Search for the cell housing the specified text and yield its (X, Y) center coordinate. 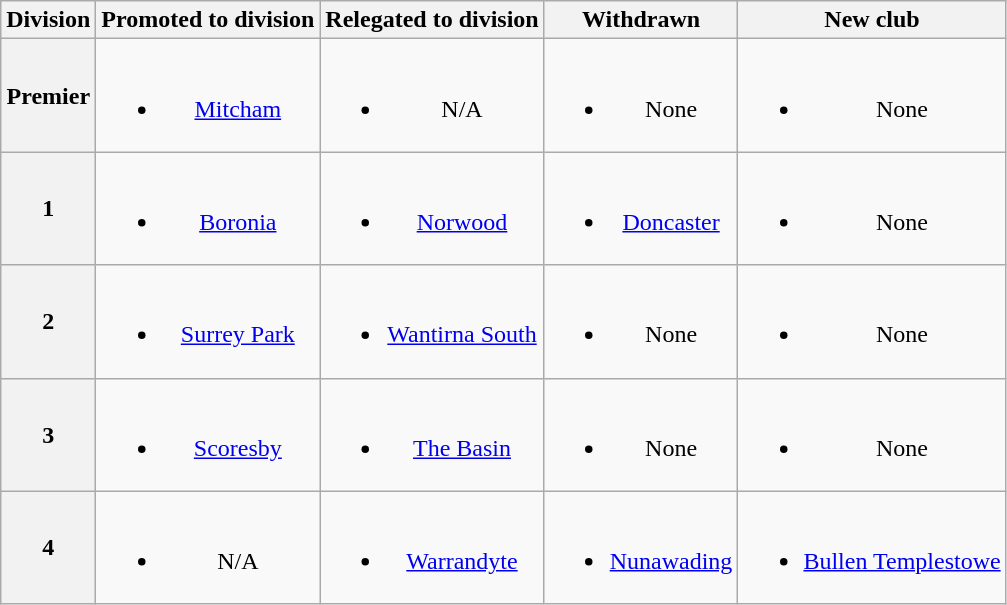
Division (48, 20)
Warrandyte (432, 548)
Withdrawn (641, 20)
Promoted to division (208, 20)
Boronia (208, 208)
Premier (48, 96)
New club (872, 20)
Doncaster (641, 208)
Scoresby (208, 434)
Norwood (432, 208)
Bullen Templestowe (872, 548)
Relegated to division (432, 20)
The Basin (432, 434)
Surrey Park (208, 322)
4 (48, 548)
2 (48, 322)
1 (48, 208)
3 (48, 434)
Mitcham (208, 96)
Wantirna South (432, 322)
Nunawading (641, 548)
